From the cell containing the given text, extract its center point as (X, Y) coordinate. 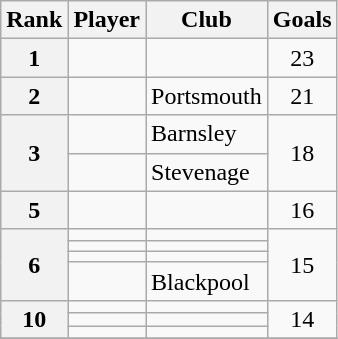
Blackpool (207, 281)
Stevenage (207, 172)
Club (207, 20)
6 (34, 264)
Portsmouth (207, 96)
16 (302, 210)
Player (107, 20)
Rank (34, 20)
5 (34, 210)
Goals (302, 20)
Barnsley (207, 134)
15 (302, 264)
14 (302, 319)
18 (302, 153)
10 (34, 319)
3 (34, 153)
23 (302, 58)
1 (34, 58)
21 (302, 96)
2 (34, 96)
